Return (X, Y) of the center of cell containing provided text 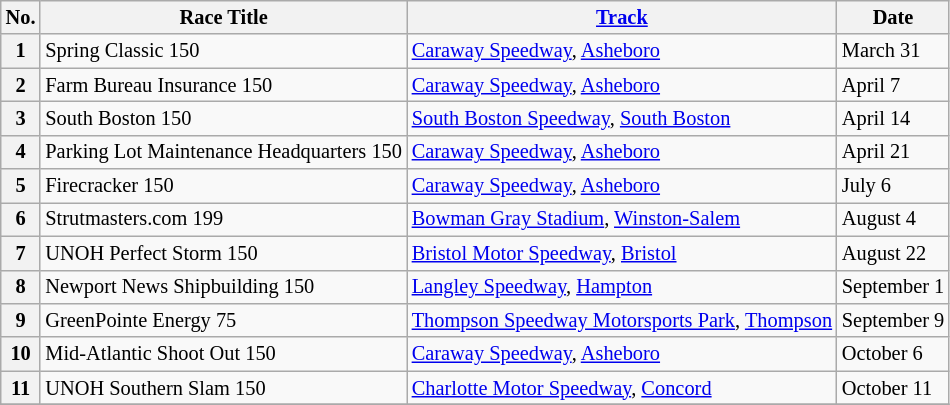
August 4 (893, 219)
4 (21, 152)
April 7 (893, 85)
Strutmasters.com 199 (223, 219)
7 (21, 253)
1 (21, 51)
South Boston Speedway, South Boston (622, 118)
Bristol Motor Speedway, Bristol (622, 253)
March 31 (893, 51)
Newport News Shipbuilding 150 (223, 287)
Race Title (223, 17)
Bowman Gray Stadium, Winston-Salem (622, 219)
August 22 (893, 253)
10 (21, 354)
9 (21, 320)
GreenPointe Energy 75 (223, 320)
South Boston 150 (223, 118)
11 (21, 388)
October 11 (893, 388)
Thompson Speedway Motorsports Park, Thompson (622, 320)
2 (21, 85)
Farm Bureau Insurance 150 (223, 85)
Track (622, 17)
April 14 (893, 118)
October 6 (893, 354)
6 (21, 219)
3 (21, 118)
No. (21, 17)
Date (893, 17)
September 1 (893, 287)
April 21 (893, 152)
Parking Lot Maintenance Headquarters 150 (223, 152)
July 6 (893, 186)
Langley Speedway, Hampton (622, 287)
Firecracker 150 (223, 186)
UNOH Southern Slam 150 (223, 388)
Mid-Atlantic Shoot Out 150 (223, 354)
Charlotte Motor Speedway, Concord (622, 388)
UNOH Perfect Storm 150 (223, 253)
8 (21, 287)
Spring Classic 150 (223, 51)
5 (21, 186)
September 9 (893, 320)
